From the cell containing the given text, extract its center point as [X, Y] coordinate. 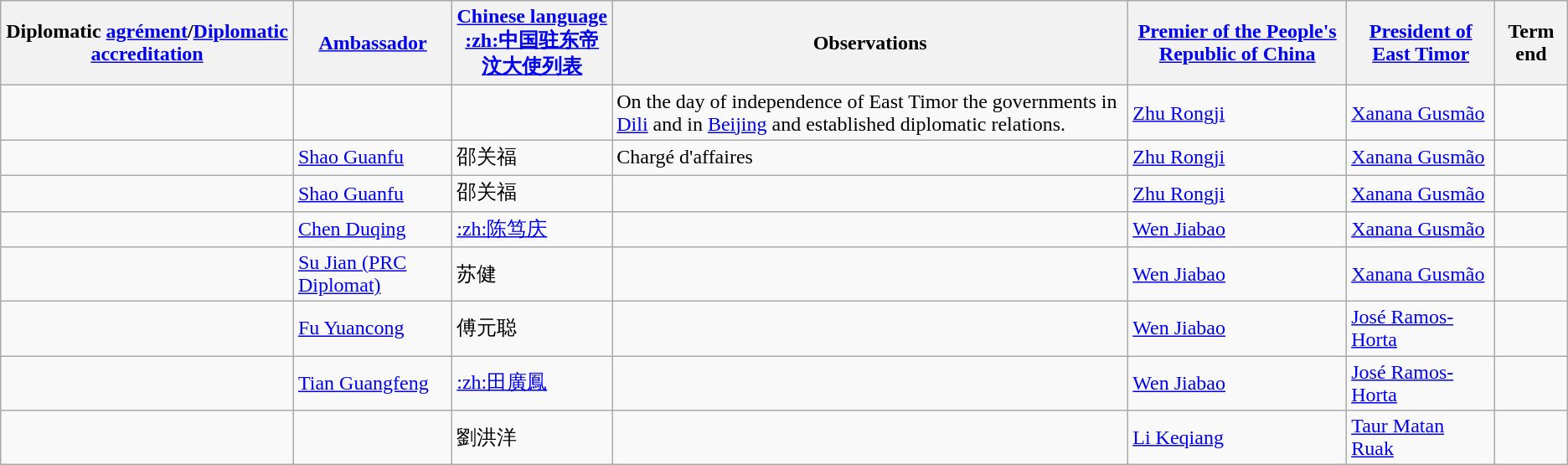
傅元聪 [533, 328]
Fu Yuancong [372, 328]
劉洪洋 [533, 437]
苏健 [533, 275]
Su Jian (PRC Diplomat) [372, 275]
Chinese language:zh:中国驻东帝汶大使列表 [533, 44]
:zh:陈笃庆 [533, 230]
Diplomatic agrément/Diplomatic accreditation [147, 44]
Taur Matan Ruak [1421, 437]
On the day of independence of East Timor the governments in Dili and in Beijing and established diplomatic relations. [870, 112]
President of East Timor [1421, 44]
Chargé d'affaires [870, 158]
Chen Duqing [372, 230]
Li Keqiang [1238, 437]
Ambassador [372, 44]
Term end [1531, 44]
:zh:田廣鳳 [533, 384]
Tian Guangfeng [372, 384]
Premier of the People's Republic of China [1238, 44]
Observations [870, 44]
